Detect which cell encompasses the target text, then output its (X, Y) center coordinate. 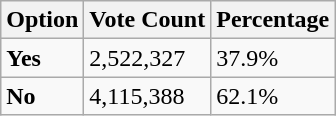
4,115,388 (148, 96)
Yes (42, 58)
Percentage (273, 20)
No (42, 96)
2,522,327 (148, 58)
Vote Count (148, 20)
62.1% (273, 96)
Option (42, 20)
37.9% (273, 58)
